Locate the cell with the specified text and output its (x, y) center coordinate. 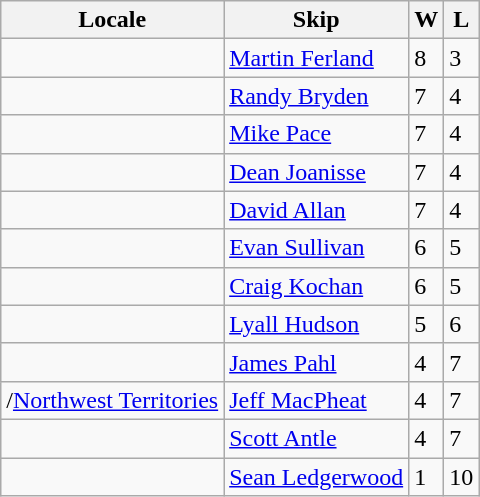
1 (426, 477)
Jeff MacPheat (316, 400)
/Northwest Territories (112, 400)
8 (426, 58)
W (426, 20)
Sean Ledgerwood (316, 477)
10 (462, 477)
James Pahl (316, 362)
Lyall Hudson (316, 324)
Evan Sullivan (316, 248)
Mike Pace (316, 134)
L (462, 20)
Randy Bryden (316, 96)
Martin Ferland (316, 58)
Dean Joanisse (316, 172)
David Allan (316, 210)
Craig Kochan (316, 286)
Skip (316, 20)
Locale (112, 20)
3 (462, 58)
Scott Antle (316, 438)
